For the text-containing cell, return its midpoint in [X, Y] coordinate format. 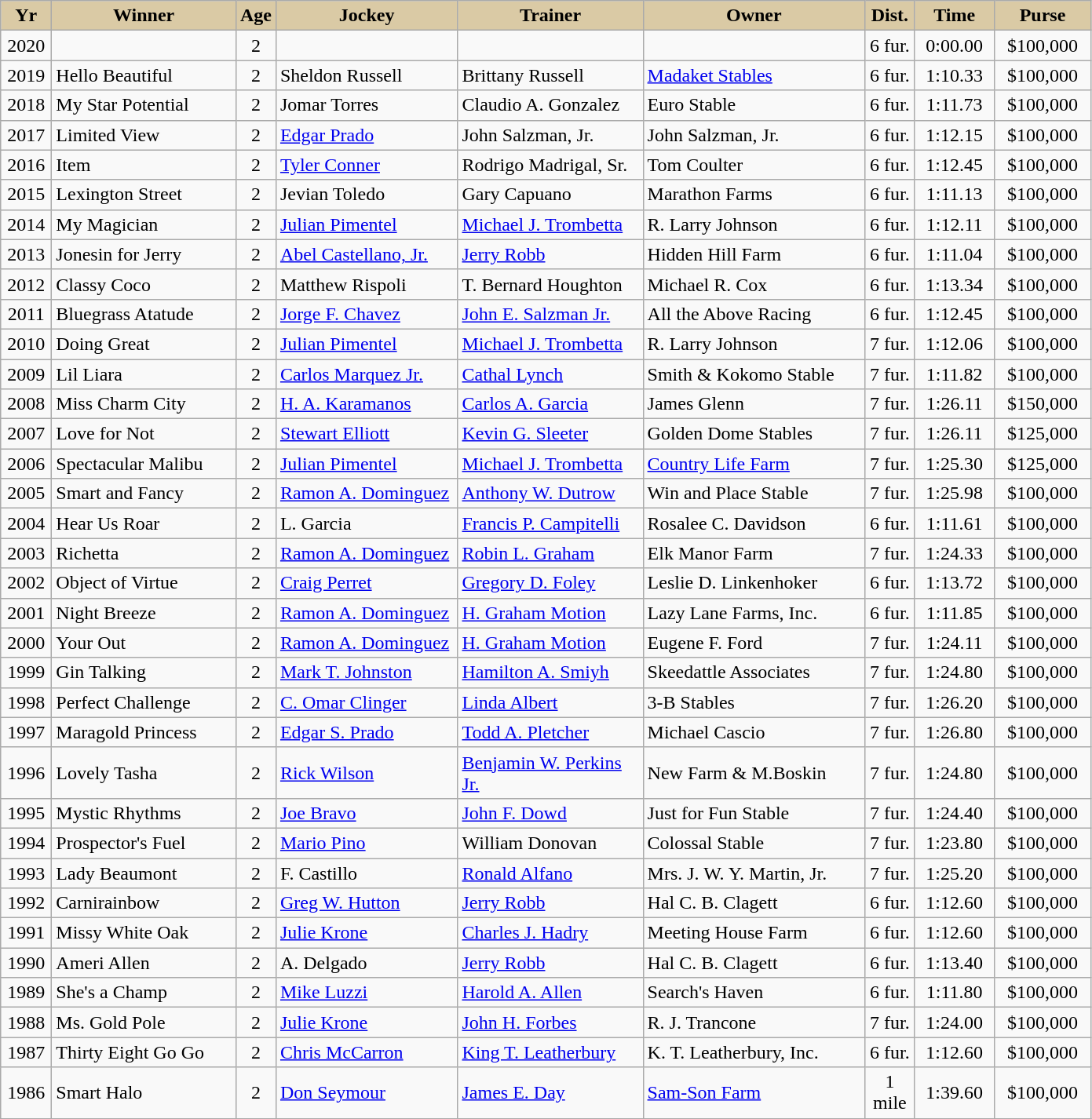
Hidden Hill Farm [754, 254]
T. Bernard Houghton [550, 284]
Spectacular Malibu [144, 464]
Lexington Street [144, 195]
Thirty Eight Go Go [144, 1052]
1988 [27, 1022]
Jonesin for Jerry [144, 254]
Doing Great [144, 344]
1:12.06 [955, 344]
Smith & Kokomo Stable [754, 374]
1:25.30 [955, 464]
1999 [27, 672]
K. T. Leatherbury, Inc. [754, 1052]
2006 [27, 464]
1:26.80 [955, 732]
Jevian Toledo [367, 195]
2005 [27, 494]
Greg W. Hutton [367, 903]
2020 [27, 46]
Mrs. J. W. Y. Martin, Jr. [754, 873]
Ameri Allen [144, 963]
Abel Castellano, Jr. [367, 254]
Limited View [144, 135]
Lazy Lane Farms, Inc. [754, 613]
1:12.11 [955, 224]
Harold A. Allen [550, 993]
1:11.80 [955, 993]
Cathal Lynch [550, 374]
2011 [27, 314]
Robin L. Graham [550, 553]
1:24.00 [955, 1022]
Tyler Conner [367, 165]
Lil Liara [144, 374]
Mystic Rhythms [144, 813]
Don Seymour [367, 1092]
Smart Halo [144, 1092]
2010 [27, 344]
2000 [27, 643]
Sam-Son Farm [754, 1092]
Chris McCarron [367, 1052]
2001 [27, 613]
John H. Forbes [550, 1022]
1:13.40 [955, 963]
Yr [27, 16]
Lady Beaumont [144, 873]
Sheldon Russell [367, 75]
1 mile [890, 1092]
Elk Manor Farm [754, 553]
2009 [27, 374]
1997 [27, 732]
Winner [144, 16]
Eugene F. Ford [754, 643]
Jockey [367, 16]
Trainer [550, 16]
1:11.61 [955, 523]
New Farm & M.Boskin [754, 772]
Leslie D. Linkenhoker [754, 583]
Missy White Oak [144, 933]
Claudio A. Gonzalez [550, 105]
Anthony W. Dutrow [550, 494]
Country Life Farm [754, 464]
1:25.20 [955, 873]
Hear Us Roar [144, 523]
Mike Luzzi [367, 993]
2008 [27, 404]
0:00.00 [955, 46]
Time [955, 16]
Gin Talking [144, 672]
Edgar Prado [367, 135]
My Magician [144, 224]
Carlos A. Garcia [550, 404]
2019 [27, 75]
1:10.33 [955, 75]
1:13.72 [955, 583]
Rosalee C. Davidson [754, 523]
Win and Place Stable [754, 494]
She's a Champ [144, 993]
1:24.40 [955, 813]
John E. Salzman Jr. [550, 314]
Jorge F. Chavez [367, 314]
Purse [1043, 16]
C. Omar Clinger [367, 702]
Your Out [144, 643]
2013 [27, 254]
1:26.20 [955, 702]
1:24.33 [955, 553]
Joe Bravo [367, 813]
1992 [27, 903]
Love for Not [144, 434]
Search's Haven [754, 993]
Meeting House Farm [754, 933]
My Star Potential [144, 105]
1989 [27, 993]
2002 [27, 583]
1:12.15 [955, 135]
Mario Pino [367, 843]
1986 [27, 1092]
Michael Cascio [754, 732]
Linda Albert [550, 702]
All the Above Racing [754, 314]
L. Garcia [367, 523]
1996 [27, 772]
Stewart Elliott [367, 434]
Perfect Challenge [144, 702]
Lovely Tasha [144, 772]
Mark T. Johnston [367, 672]
Carlos Marquez Jr. [367, 374]
2007 [27, 434]
1:11.13 [955, 195]
Rick Wilson [367, 772]
Item [144, 165]
Skeedattle Associates [754, 672]
Hello Beautiful [144, 75]
Dist. [890, 16]
2015 [27, 195]
Tom Coulter [754, 165]
1991 [27, 933]
Gary Capuano [550, 195]
1998 [27, 702]
2017 [27, 135]
1:24.11 [955, 643]
2012 [27, 284]
Golden Dome Stables [754, 434]
F. Castillo [367, 873]
Jomar Torres [367, 105]
1994 [27, 843]
Bluegrass Atatude [144, 314]
1:11.82 [955, 374]
Rodrigo Madrigal, Sr. [550, 165]
James Glenn [754, 404]
William Donovan [550, 843]
Hamilton A. Smiyh [550, 672]
1:39.60 [955, 1092]
Miss Charm City [144, 404]
Just for Fun Stable [754, 813]
Michael R. Cox [754, 284]
2014 [27, 224]
Charles J. Hadry [550, 933]
Euro Stable [754, 105]
$150,000 [1043, 404]
Night Breeze [144, 613]
King T. Leatherbury [550, 1052]
1993 [27, 873]
3-B Stables [754, 702]
Maragold Princess [144, 732]
R. J. Trancone [754, 1022]
2016 [27, 165]
Carnirainbow [144, 903]
Ms. Gold Pole [144, 1022]
John F. Dowd [550, 813]
Matthew Rispoli [367, 284]
Brittany Russell [550, 75]
1995 [27, 813]
Age [256, 16]
1:25.98 [955, 494]
Benjamin W. Perkins Jr. [550, 772]
1:11.85 [955, 613]
1:11.04 [955, 254]
Gregory D. Foley [550, 583]
Ronald Alfano [550, 873]
Colossal Stable [754, 843]
1:13.34 [955, 284]
A. Delgado [367, 963]
1:23.80 [955, 843]
Kevin G. Sleeter [550, 434]
Owner [754, 16]
Object of Virtue [144, 583]
1990 [27, 963]
2004 [27, 523]
2018 [27, 105]
Edgar S. Prado [367, 732]
Smart and Fancy [144, 494]
Francis P. Campitelli [550, 523]
1:11.73 [955, 105]
Marathon Farms [754, 195]
Todd A. Pletcher [550, 732]
Richetta [144, 553]
Classy Coco [144, 284]
2003 [27, 553]
Madaket Stables [754, 75]
1987 [27, 1052]
H. A. Karamanos [367, 404]
James E. Day [550, 1092]
Craig Perret [367, 583]
Prospector's Fuel [144, 843]
